Search for the cell housing the specified text and yield its (X, Y) center coordinate. 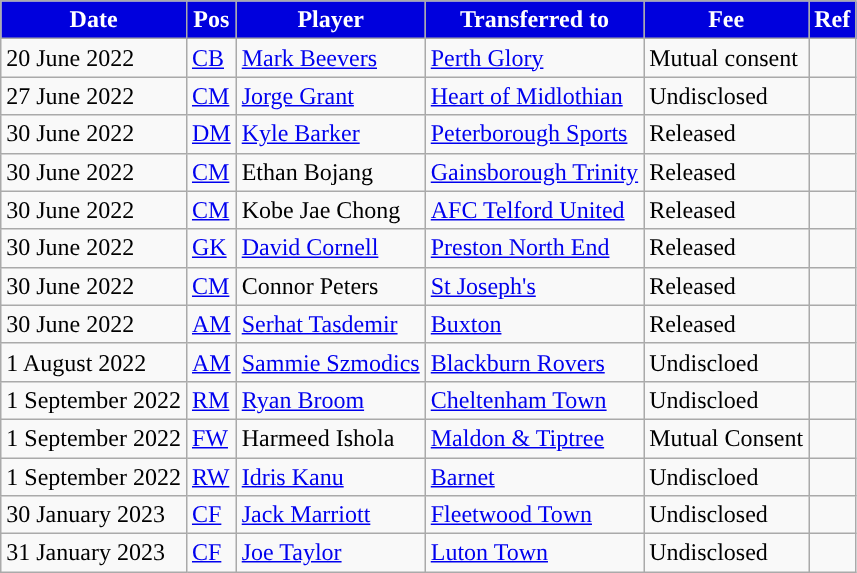
Ryan Broom (330, 400)
St Joseph's (534, 286)
Ethan Bojang (330, 172)
Kyle Barker (330, 134)
Player (330, 20)
Serhat Tasdemir (330, 324)
Mutual consent (726, 58)
31 January 2023 (94, 553)
Kobe Jae Chong (330, 210)
CB (211, 58)
FW (211, 438)
Pos (211, 20)
Blackburn Rovers (534, 362)
Idris Kanu (330, 477)
Maldon & Tiptree (534, 438)
Connor Peters (330, 286)
20 June 2022 (94, 58)
Date (94, 20)
Heart of Midlothian (534, 96)
Fleetwood Town (534, 515)
Harmeed Ishola (330, 438)
1 August 2022 (94, 362)
Buxton (534, 324)
Luton Town (534, 553)
Barnet (534, 477)
Gainsborough Trinity (534, 172)
RM (211, 400)
Joe Taylor (330, 553)
Jorge Grant (330, 96)
David Cornell (330, 248)
Mark Beevers (330, 58)
GK (211, 248)
27 June 2022 (94, 96)
Peterborough Sports (534, 134)
Sammie Szmodics (330, 362)
Fee (726, 20)
DM (211, 134)
AFC Telford United (534, 210)
Perth Glory (534, 58)
Jack Marriott (330, 515)
Mutual Consent (726, 438)
RW (211, 477)
Cheltenham Town (534, 400)
Preston North End (534, 248)
Ref (832, 20)
Transferred to (534, 20)
30 January 2023 (94, 515)
